Scan for the cell matching the given text and deliver its (x, y) coordinate at center. 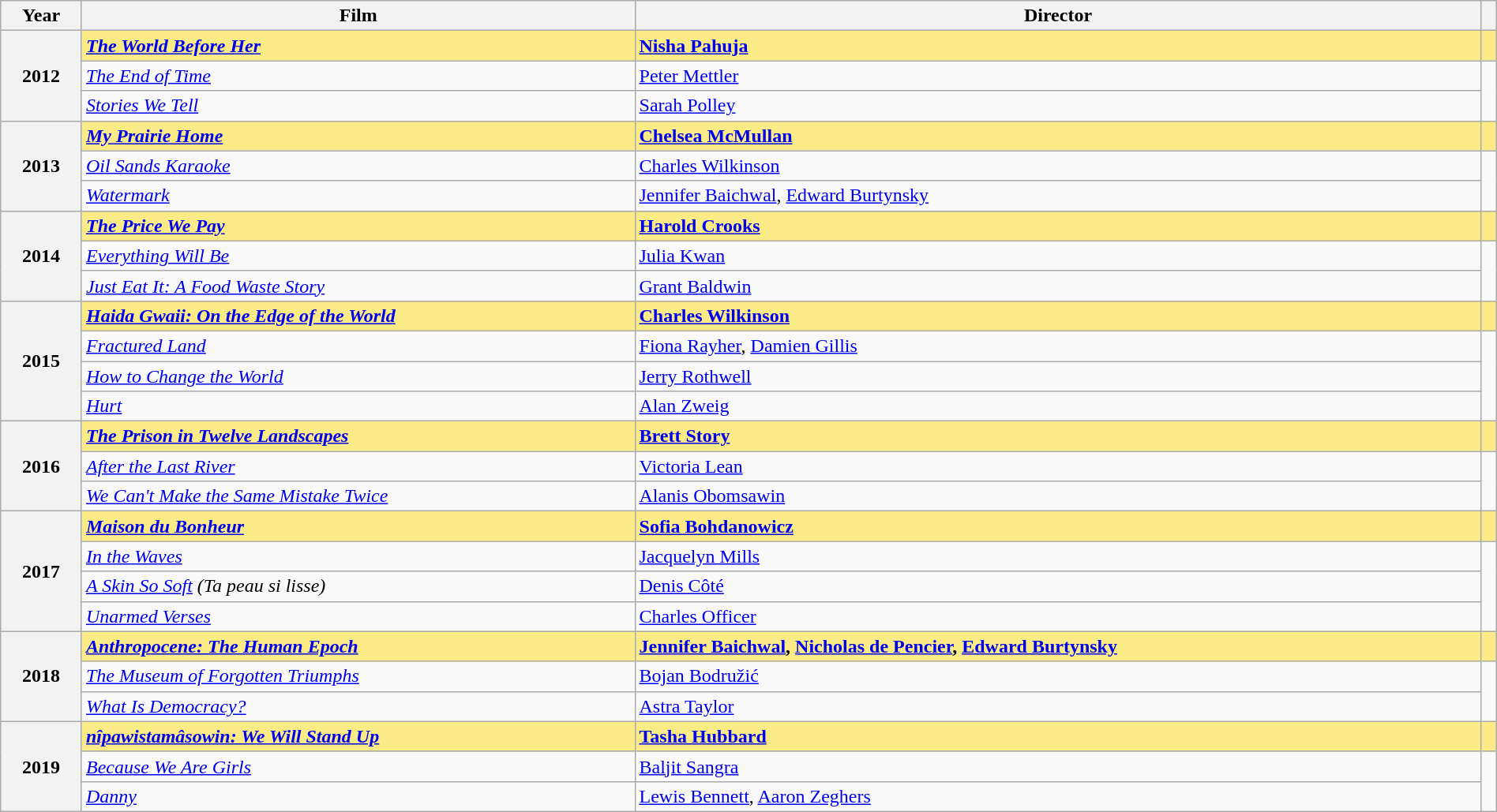
Sofia Bohdanowicz (1058, 526)
Tasha Hubbard (1058, 736)
Harold Crooks (1058, 226)
Oil Sands Karaoke (358, 166)
nîpawistamâsowin: We Will Stand Up (358, 736)
Sarah Polley (1058, 106)
In the Waves (358, 556)
2014 (41, 256)
Denis Côté (1058, 586)
Alanis Obomsawin (1058, 496)
Year (41, 16)
The World Before Her (358, 46)
Everything Will Be (358, 256)
Jennifer Baichwal, Edward Burtynsky (1058, 196)
2017 (41, 571)
The Price We Pay (358, 226)
What Is Democracy? (358, 706)
Jennifer Baichwal, Nicholas de Pencier, Edward Burtynsky (1058, 646)
2013 (41, 166)
Alan Zweig (1058, 406)
Danny (358, 796)
Unarmed Verses (358, 616)
After the Last River (358, 466)
The End of Time (358, 76)
How to Change the World (358, 376)
Anthropocene: The Human Epoch (358, 646)
Jacquelyn Mills (1058, 556)
Fiona Rayher, Damien Gillis (1058, 346)
Lewis Bennett, Aaron Zeghers (1058, 796)
Director (1058, 16)
2016 (41, 466)
The Prison in Twelve Landscapes (358, 436)
Grant Baldwin (1058, 286)
Film (358, 16)
Julia Kwan (1058, 256)
Because We Are Girls (358, 766)
Maison du Bonheur (358, 526)
Jerry Rothwell (1058, 376)
Haida Gwaii: On the Edge of the World (358, 316)
2019 (41, 766)
Astra Taylor (1058, 706)
Baljit Sangra (1058, 766)
My Prairie Home (358, 136)
Charles Officer (1058, 616)
Nisha Pahuja (1058, 46)
Stories We Tell (358, 106)
Victoria Lean (1058, 466)
2012 (41, 76)
Just Eat It: A Food Waste Story (358, 286)
Chelsea McMullan (1058, 136)
The Museum of Forgotten Triumphs (358, 676)
2015 (41, 361)
Peter Mettler (1058, 76)
Brett Story (1058, 436)
2018 (41, 676)
Bojan Bodružić (1058, 676)
Watermark (358, 196)
Hurt (358, 406)
Fractured Land (358, 346)
A Skin So Soft (Ta peau si lisse) (358, 586)
We Can't Make the Same Mistake Twice (358, 496)
